From the cell containing the given text, extract its center point as [x, y] coordinate. 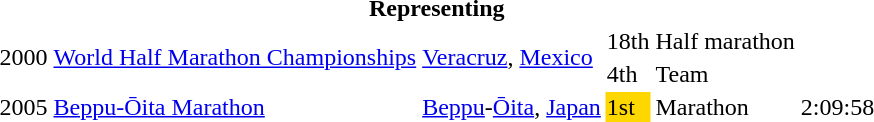
Beppu-Ōita, Japan [512, 107]
Beppu-Ōita Marathon [235, 107]
18th [628, 41]
4th [628, 74]
Veracruz, Mexico [512, 58]
1st [628, 107]
Team [725, 74]
World Half Marathon Championships [235, 58]
Marathon [725, 107]
Half marathon [725, 41]
